Find where the given text appears and provide that cell's center as (x, y) coordinate. 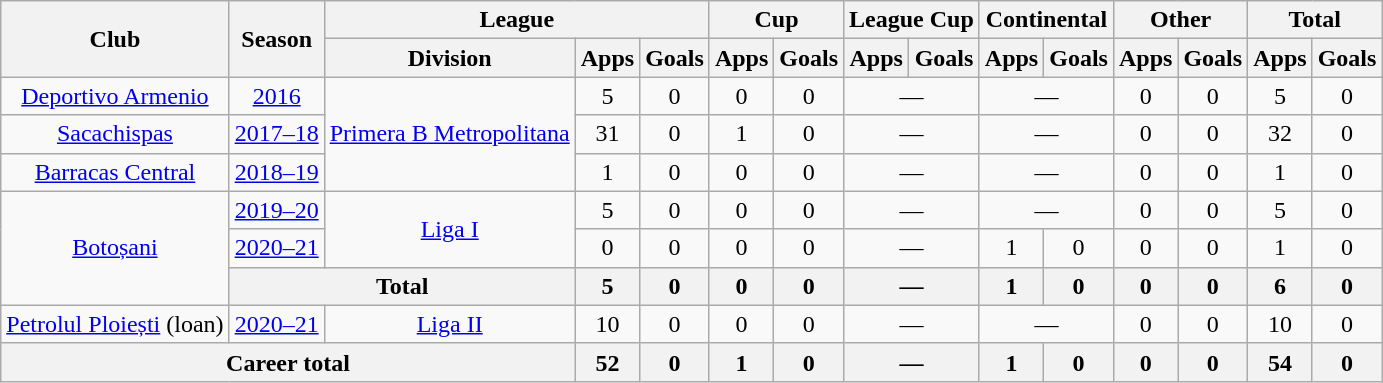
Division (450, 58)
Cup (776, 20)
Barracas Central (115, 172)
2016 (276, 96)
Primera B Metropolitana (450, 134)
Petrolul Ploiești (loan) (115, 324)
Botoșani (115, 248)
Other (1180, 20)
31 (607, 134)
League (516, 20)
Club (115, 39)
Liga II (450, 324)
32 (1280, 134)
Career total (288, 362)
2017–18 (276, 134)
52 (607, 362)
54 (1280, 362)
League Cup (912, 20)
Season (276, 39)
2018–19 (276, 172)
Continental (1046, 20)
Liga I (450, 229)
Sacachispas (115, 134)
Deportivo Armenio (115, 96)
2019–20 (276, 210)
6 (1280, 286)
